Determine the [X, Y] coordinate at the center of the cell enclosing the given text.  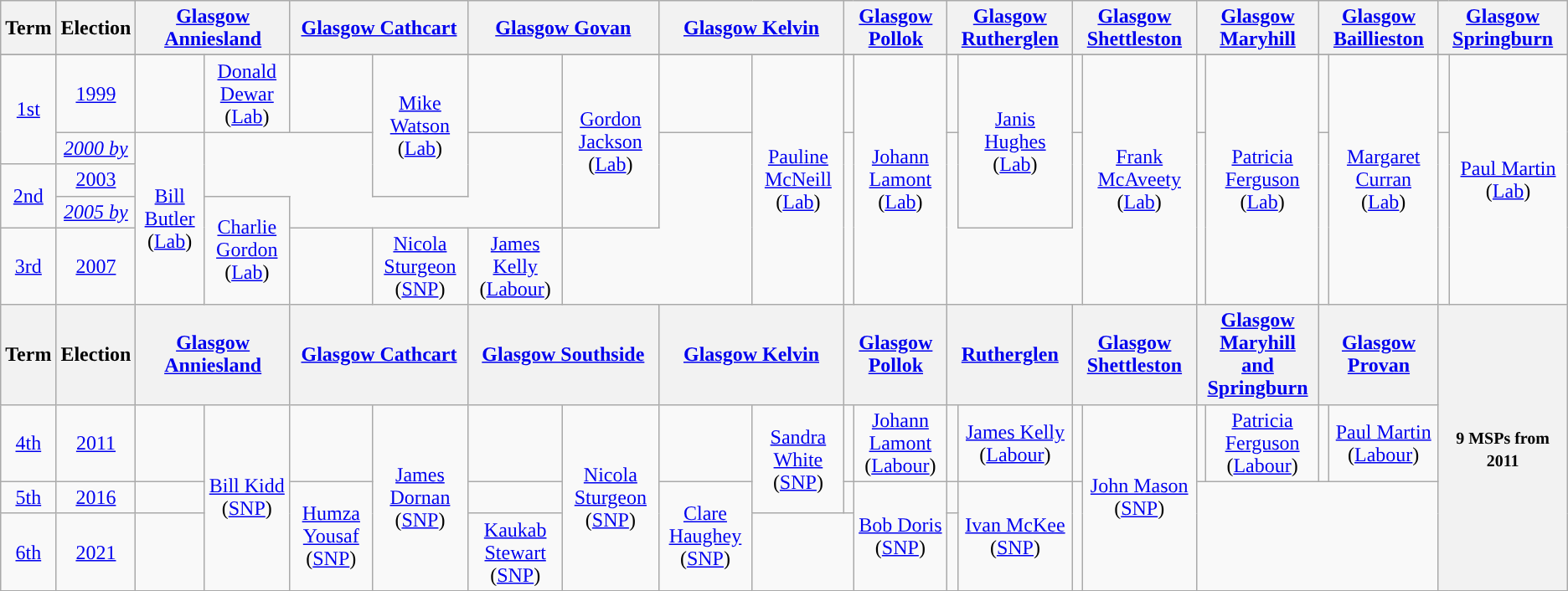
9 MSPs from 2011 [1503, 447]
Mike Watson(Lab) [420, 126]
Johann Lamont(Lab) [900, 180]
Donald Dewar(Lab) [246, 94]
2016 [95, 497]
Humza Yousaf(SNP) [331, 536]
5th [28, 497]
James Dornan(SNP) [420, 497]
Bob Doris(SNP) [900, 536]
John Mason(SNP) [1139, 497]
Glasgow Rutherglen [1010, 28]
Frank McAveety(Lab) [1139, 180]
2nd [28, 196]
2021 [95, 552]
1st [28, 110]
2000 by [95, 148]
Johann Lamont(Labour) [900, 443]
Patricia Ferguson(Lab) [1262, 180]
6th [28, 552]
Glasgow Govan [563, 28]
3rd [28, 266]
Paul Martin(Lab) [1508, 180]
Glasgow Maryhill and Springburn [1258, 355]
1999 [95, 94]
Clare Haughey(SNP) [705, 536]
Janis Hughes(Lab) [1015, 141]
2011 [95, 443]
Glasgow Maryhill [1258, 28]
Gordon Jackson(Lab) [611, 141]
Sandra White(SNP) [798, 459]
Glasgow Baillieston [1379, 28]
Ivan McKee(SNP) [1015, 536]
4th [28, 443]
2003 [95, 180]
Glasgow Provan [1379, 355]
Glasgow Southside [563, 355]
2007 [95, 266]
Margaret Curran(Lab) [1383, 180]
Pauline McNeill(Lab) [798, 180]
Bill Kidd(SNP) [246, 497]
Glasgow Springburn [1503, 28]
Kaukab Stewart(SNP) [516, 552]
Paul Martin(Labour) [1383, 443]
Charlie Gordon(Lab) [246, 250]
Bill Butler(Lab) [169, 218]
Rutherglen [1010, 355]
2005 by [95, 212]
Patricia Ferguson(Labour) [1262, 443]
